From the cell containing the given text, extract its center point as [x, y] coordinate. 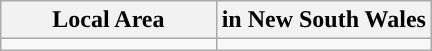
Local Area [108, 20]
in New South Wales [324, 20]
